Detect which cell encompasses the target text, then output its (X, Y) center coordinate. 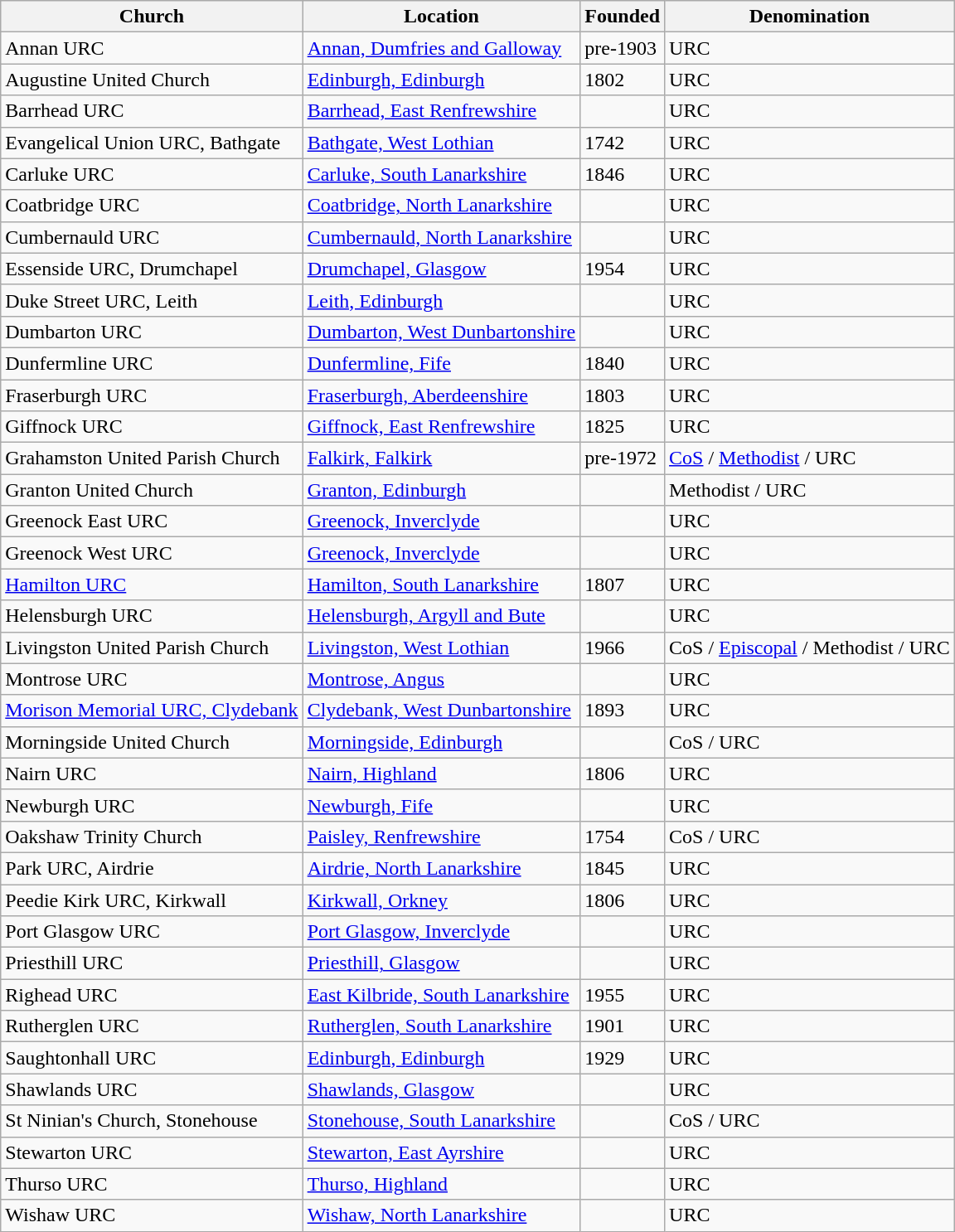
Evangelical Union URC, Bathgate (152, 143)
1966 (623, 648)
Stewarton, East Ayrshire (441, 1152)
Rutherglen, South Lanarkshire (441, 1026)
Paisley, Renfrewshire (441, 837)
Denomination (810, 17)
Newburgh URC (152, 805)
1754 (623, 837)
Helensburgh URC (152, 616)
Peedie Kirk URC, Kirkwall (152, 900)
Wishaw, North Lanarkshire (441, 1215)
Dumbarton, West Dunbartonshire (441, 332)
Montrose URC (152, 679)
Leith, Edinburgh (441, 300)
Airdrie, North Lanarkshire (441, 868)
Shawlands, Glasgow (441, 1089)
Church (152, 17)
Thurso, Highland (441, 1184)
Drumchapel, Glasgow (441, 269)
Coatbridge, North Lanarkshire (441, 206)
Annan URC (152, 48)
CoS / Methodist / URC (810, 458)
Stonehouse, South Lanarkshire (441, 1121)
Carluke URC (152, 174)
Rutherglen URC (152, 1026)
Duke Street URC, Leith (152, 300)
Thurso URC (152, 1184)
Giffnock, East Renfrewshire (441, 427)
Livingston, West Lothian (441, 648)
Granton, Edinburgh (441, 490)
Wishaw URC (152, 1215)
Coatbridge URC (152, 206)
1901 (623, 1026)
Essenside URC, Drumchapel (152, 269)
Montrose, Angus (441, 679)
Dunfermline, Fife (441, 363)
Hamilton URC (152, 584)
1845 (623, 868)
Location (441, 17)
1803 (623, 395)
Saughtonhall URC (152, 1058)
1929 (623, 1058)
Stewarton URC (152, 1152)
Grahamston United Parish Church (152, 458)
Oakshaw Trinity Church (152, 837)
Giffnock URC (152, 427)
Founded (623, 17)
Livingston United Parish Church (152, 648)
Righead URC (152, 995)
Methodist / URC (810, 490)
1893 (623, 711)
Annan, Dumfries and Galloway (441, 48)
1955 (623, 995)
1807 (623, 584)
pre-1972 (623, 458)
Bathgate, West Lothian (441, 143)
Kirkwall, Orkney (441, 900)
1840 (623, 363)
Cumbernauld URC (152, 237)
Clydebank, West Dunbartonshire (441, 711)
Priesthill, Glasgow (441, 963)
Fraserburgh URC (152, 395)
Hamilton, South Lanarkshire (441, 584)
Morningside, Edinburgh (441, 742)
Fraserburgh, Aberdeenshire (441, 395)
Port Glasgow, Inverclyde (441, 932)
CoS / Episcopal / Methodist / URC (810, 648)
Morison Memorial URC, Clydebank (152, 711)
Dunfermline URC (152, 363)
1846 (623, 174)
Barrhead, East Renfrewshire (441, 111)
Shawlands URC (152, 1089)
Dumbarton URC (152, 332)
pre-1903 (623, 48)
St Ninian's Church, Stonehouse (152, 1121)
Augustine United Church (152, 80)
Granton United Church (152, 490)
Nairn, Highland (441, 774)
Newburgh, Fife (441, 805)
Nairn URC (152, 774)
Greenock West URC (152, 553)
1954 (623, 269)
1802 (623, 80)
Barrhead URC (152, 111)
Carluke, South Lanarkshire (441, 174)
East Kilbride, South Lanarkshire (441, 995)
Greenock East URC (152, 521)
Cumbernauld, North Lanarkshire (441, 237)
Park URC, Airdrie (152, 868)
1742 (623, 143)
Port Glasgow URC (152, 932)
1825 (623, 427)
Falkirk, Falkirk (441, 458)
Morningside United Church (152, 742)
Helensburgh, Argyll and Bute (441, 616)
Priesthill URC (152, 963)
